Identify which cell holds the provided text, then report its (x, y) central coordinate. 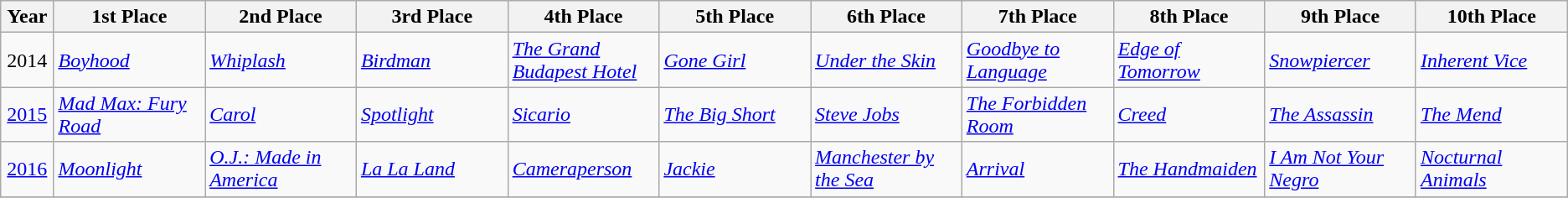
The Handmaiden (1189, 169)
Whiplash (281, 60)
2014 (27, 60)
Gone Girl (735, 60)
Carol (281, 114)
Arrival (1037, 169)
Under the Skin (886, 60)
5th Place (735, 17)
Steve Jobs (886, 114)
Year (27, 17)
Creed (1189, 114)
Snowpiercer (1340, 60)
6th Place (886, 17)
La La Land (432, 169)
2016 (27, 169)
Manchester by the Sea (886, 169)
2015 (27, 114)
2nd Place (281, 17)
3rd Place (432, 17)
Spotlight (432, 114)
Nocturnal Animals (1491, 169)
O.J.: Made in America (281, 169)
The Grand Budapest Hotel (583, 60)
1st Place (129, 17)
The Assassin (1340, 114)
The Mend (1491, 114)
Sicario (583, 114)
Moonlight (129, 169)
The Forbidden Room (1037, 114)
Inherent Vice (1491, 60)
I Am Not Your Negro (1340, 169)
Goodbye to Language (1037, 60)
7th Place (1037, 17)
Cameraperson (583, 169)
Birdman (432, 60)
Edge of Tomorrow (1189, 60)
10th Place (1491, 17)
8th Place (1189, 17)
The Big Short (735, 114)
Boyhood (129, 60)
9th Place (1340, 17)
Jackie (735, 169)
4th Place (583, 17)
Mad Max: Fury Road (129, 114)
